Extract the [x, y] coordinate from the center of the cell holding the provided text.  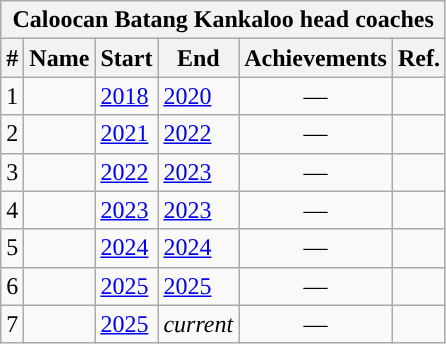
7 [12, 324]
Name [60, 58]
End [198, 58]
Achievements [316, 58]
2021 [126, 134]
2018 [126, 96]
5 [12, 248]
Caloocan Batang Kankaloo head coaches [224, 20]
Ref. [418, 58]
1 [12, 96]
6 [12, 286]
# [12, 58]
4 [12, 210]
3 [12, 172]
Start [126, 58]
2020 [198, 96]
current [198, 324]
2 [12, 134]
